Scan for the cell matching the given text and deliver its (x, y) coordinate at center. 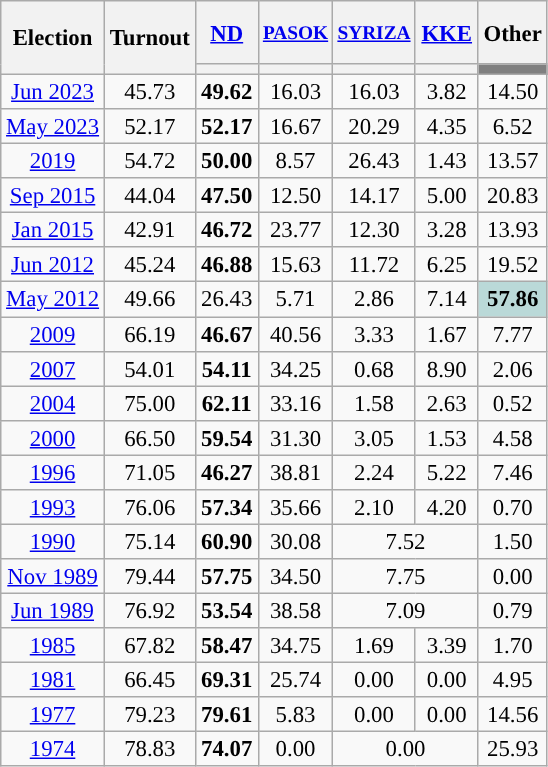
79.23 (150, 714)
4.20 (446, 508)
35.66 (296, 508)
3.33 (374, 334)
Jan 2015 (53, 230)
38.58 (296, 610)
2007 (53, 368)
38.81 (296, 472)
4.95 (512, 680)
76.92 (150, 610)
1981 (53, 680)
75.14 (150, 542)
Jun 2012 (53, 266)
7.46 (512, 472)
1977 (53, 714)
1990 (53, 542)
Jun 2023 (53, 92)
66.19 (150, 334)
33.16 (296, 404)
75.00 (150, 404)
8.57 (296, 162)
44.04 (150, 196)
59.54 (226, 438)
79.61 (226, 714)
14.56 (512, 714)
2004 (53, 404)
66.45 (150, 680)
6.52 (512, 126)
1.58 (374, 404)
15.63 (296, 266)
62.11 (226, 404)
3.39 (446, 646)
1.43 (446, 162)
7.52 (406, 542)
50.00 (226, 162)
45.73 (150, 92)
1.50 (512, 542)
1.53 (446, 438)
12.30 (374, 230)
2.63 (446, 404)
3.28 (446, 230)
7.75 (406, 576)
19.52 (512, 266)
0.52 (512, 404)
20.83 (512, 196)
49.62 (226, 92)
30.08 (296, 542)
60.90 (226, 542)
4.35 (446, 126)
Nov 1989 (53, 576)
11.72 (374, 266)
2.86 (374, 300)
0.79 (512, 610)
May 2023 (53, 126)
25.93 (512, 750)
7.14 (446, 300)
20.29 (374, 126)
1.67 (446, 334)
Sep 2015 (53, 196)
KKE (446, 32)
13.57 (512, 162)
4.58 (512, 438)
1993 (53, 508)
46.88 (226, 266)
2.24 (374, 472)
2009 (53, 334)
34.25 (296, 368)
66.50 (150, 438)
46.27 (226, 472)
76.06 (150, 508)
25.74 (296, 680)
Turnout (150, 38)
5.71 (296, 300)
12.50 (296, 196)
16.67 (296, 126)
Election (53, 38)
5.22 (446, 472)
54.01 (150, 368)
31.30 (296, 438)
14.17 (374, 196)
Jun 1989 (53, 610)
SYRIZA (374, 32)
54.11 (226, 368)
71.05 (150, 472)
14.50 (512, 92)
42.91 (150, 230)
46.67 (226, 334)
3.05 (374, 438)
3.82 (446, 92)
45.24 (150, 266)
57.86 (512, 300)
79.44 (150, 576)
58.47 (226, 646)
0.70 (512, 508)
5.00 (446, 196)
0.68 (374, 368)
54.72 (150, 162)
78.83 (150, 750)
6.25 (446, 266)
53.54 (226, 610)
57.34 (226, 508)
PASOK (296, 32)
13.93 (512, 230)
74.07 (226, 750)
2019 (53, 162)
7.77 (512, 334)
1974 (53, 750)
8.90 (446, 368)
23.77 (296, 230)
ND (226, 32)
1.70 (512, 646)
46.72 (226, 230)
34.50 (296, 576)
57.75 (226, 576)
5.83 (296, 714)
2.06 (512, 368)
34.75 (296, 646)
40.56 (296, 334)
7.09 (406, 610)
1996 (53, 472)
2.10 (374, 508)
1.69 (374, 646)
Other (512, 32)
47.50 (226, 196)
49.66 (150, 300)
69.31 (226, 680)
2000 (53, 438)
May 2012 (53, 300)
67.82 (150, 646)
1985 (53, 646)
